Determine the (X, Y) coordinate at the center of the cell enclosing the given text.  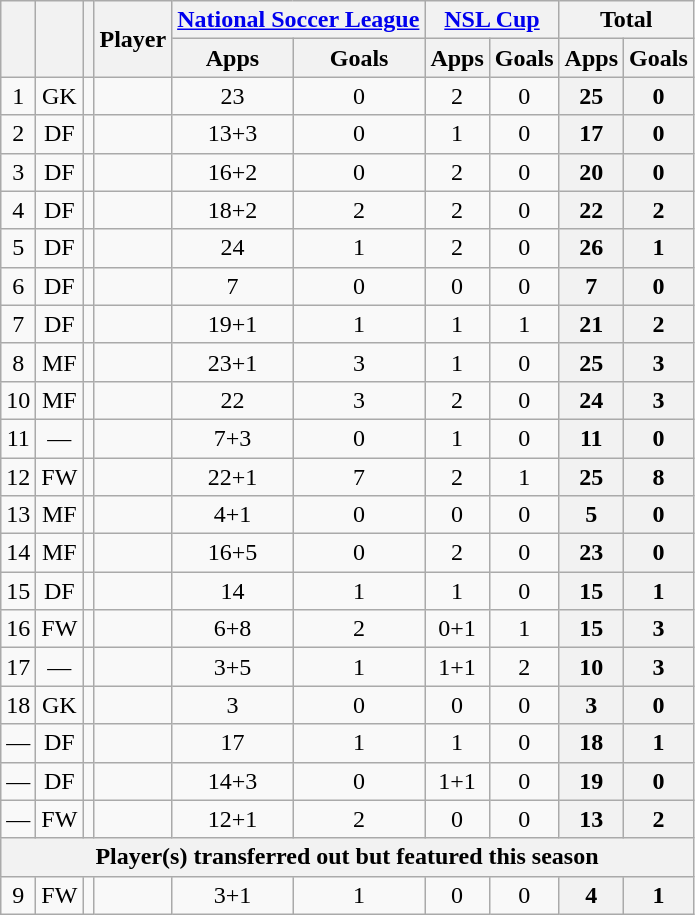
16+2 (233, 172)
14+3 (233, 781)
4+1 (233, 515)
12+1 (233, 819)
21 (591, 324)
7+3 (233, 438)
6 (18, 286)
National Soccer League (298, 20)
26 (591, 248)
9 (18, 895)
19+1 (233, 324)
NSL Cup (492, 20)
22+1 (233, 477)
Player (133, 39)
Player(s) transferred out but featured this season (348, 857)
3+5 (233, 667)
18+2 (233, 210)
3+1 (233, 895)
12 (18, 477)
16 (18, 629)
6+8 (233, 629)
19 (591, 781)
0+1 (457, 629)
Total (626, 20)
16+5 (233, 553)
23+1 (233, 362)
20 (591, 172)
13+3 (233, 134)
